Return (X, Y) of the center of cell containing provided text 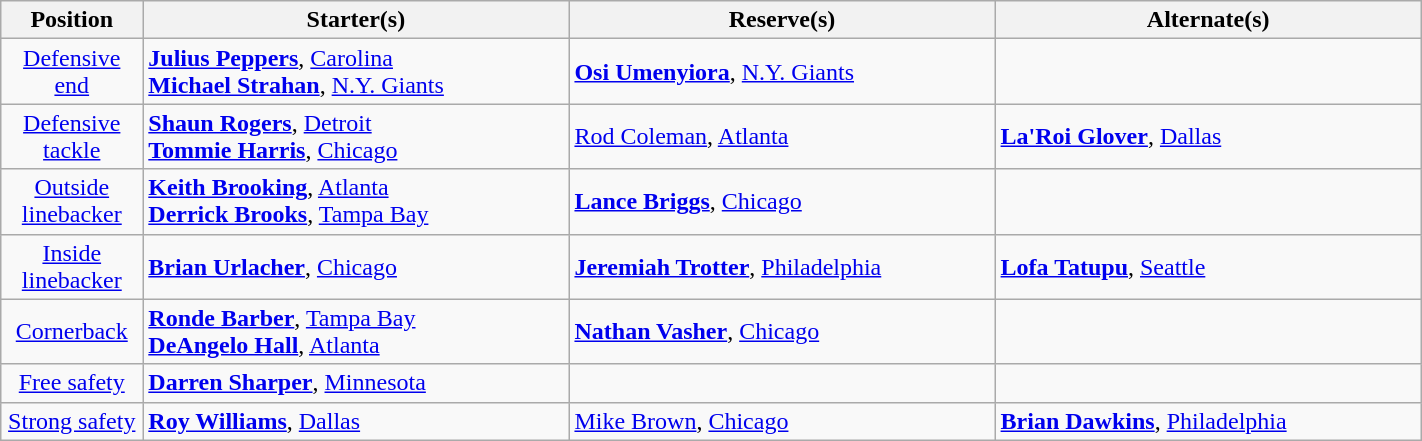
Jeremiah Trotter, Philadelphia (782, 266)
Ronde Barber, Tampa Bay DeAngelo Hall, Atlanta (356, 332)
Roy Williams, Dallas (356, 421)
Osi Umenyiora, N.Y. Giants (782, 72)
Defensive tackle (72, 136)
Defensive end (72, 72)
Lofa Tatupu, Seattle (1208, 266)
Inside linebacker (72, 266)
Darren Sharper, Minnesota (356, 383)
Shaun Rogers, Detroit Tommie Harris, Chicago (356, 136)
Strong safety (72, 421)
Mike Brown, Chicago (782, 421)
Julius Peppers, Carolina Michael Strahan, N.Y. Giants (356, 72)
Reserve(s) (782, 20)
Brian Urlacher, Chicago (356, 266)
Alternate(s) (1208, 20)
Position (72, 20)
La'Roi Glover, Dallas (1208, 136)
Keith Brooking, Atlanta Derrick Brooks, Tampa Bay (356, 202)
Cornerback (72, 332)
Brian Dawkins, Philadelphia (1208, 421)
Lance Briggs, Chicago (782, 202)
Outside linebacker (72, 202)
Rod Coleman, Atlanta (782, 136)
Nathan Vasher, Chicago (782, 332)
Free safety (72, 383)
Starter(s) (356, 20)
